Pinpoint the cell where the given text exists, returning its (x, y) midpoint coordinate. 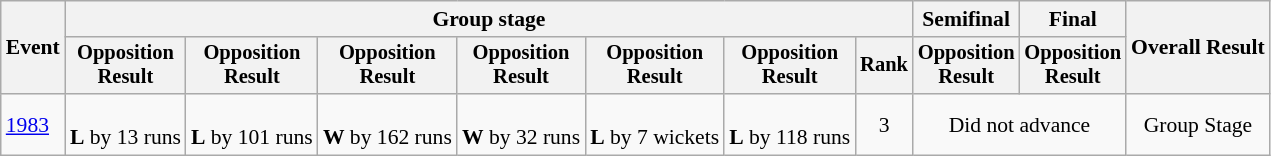
Did not advance (1020, 124)
Semifinal (966, 19)
Group stage (489, 19)
Rank (884, 66)
L by 13 runs (126, 124)
3 (884, 124)
L by 101 runs (252, 124)
W by 162 runs (388, 124)
Overall Result (1198, 48)
Event (33, 48)
L by 118 runs (790, 124)
Group Stage (1198, 124)
1983 (33, 124)
W by 32 runs (521, 124)
Final (1072, 19)
L by 7 wickets (654, 124)
